Output the (x, y) coordinate of the center of the cell containing the given text.  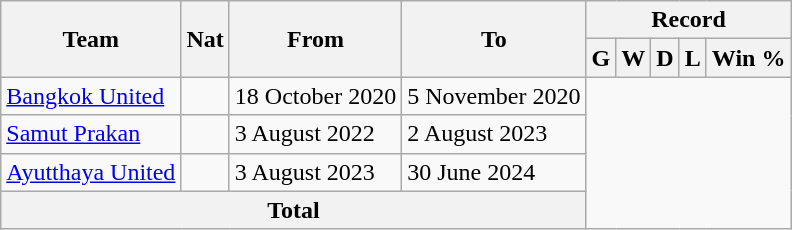
W (634, 58)
2 August 2023 (494, 134)
To (494, 39)
Win % (748, 58)
18 October 2020 (315, 96)
Ayutthaya United (91, 172)
Samut Prakan (91, 134)
3 August 2023 (315, 172)
G (601, 58)
30 June 2024 (494, 172)
Bangkok United (91, 96)
From (315, 39)
L (692, 58)
Total (294, 210)
5 November 2020 (494, 96)
3 August 2022 (315, 134)
Team (91, 39)
Record (688, 20)
Nat (205, 39)
D (665, 58)
